Return [x, y] of the center of cell containing provided text 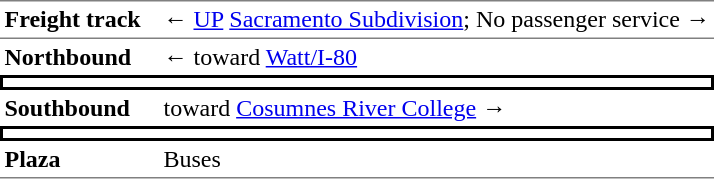
Freight track [80, 19]
Northbound [80, 57]
Buses [436, 160]
← toward Watt/I-80 [436, 57]
Plaza [80, 160]
Southbound [80, 108]
toward Cosumnes River College → [436, 108]
← UP Sacramento Subdivision; No passenger service → [436, 19]
